From the cell containing the given text, extract its center point as (x, y) coordinate. 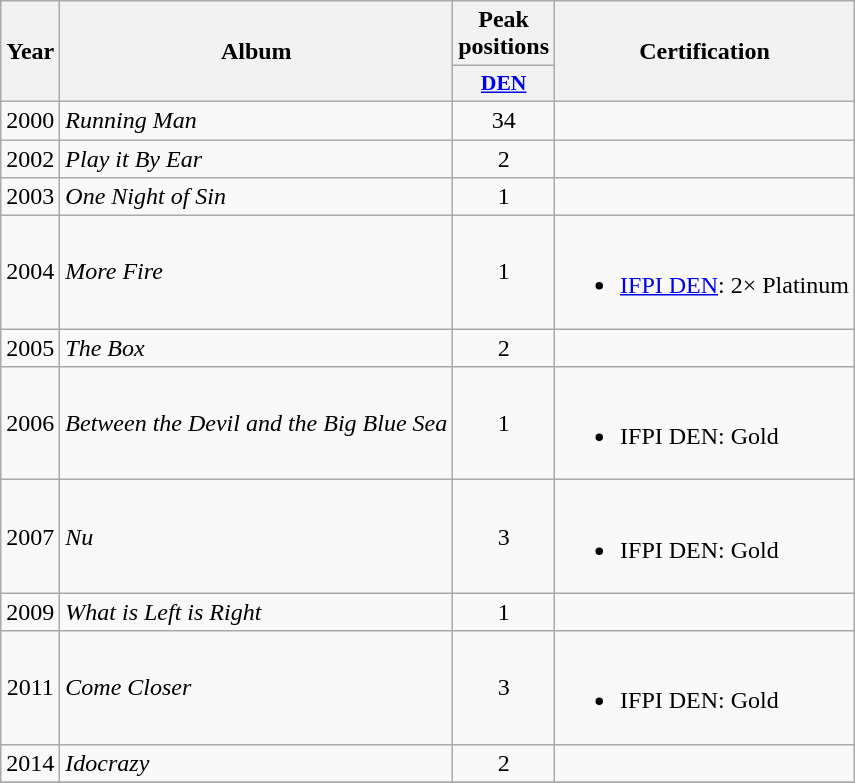
Play it By Ear (256, 159)
2003 (30, 197)
IFPI DEN: 2× Platinum (705, 272)
34 (504, 120)
More Fire (256, 272)
Running Man (256, 120)
2005 (30, 348)
Peak positions (504, 34)
Come Closer (256, 688)
2006 (30, 424)
2007 (30, 536)
2014 (30, 763)
What is Left is Right (256, 612)
Between the Devil and the Big Blue Sea (256, 424)
One Night of Sin (256, 197)
Certification (705, 52)
2000 (30, 120)
Album (256, 52)
2009 (30, 612)
2011 (30, 688)
Year (30, 52)
2002 (30, 159)
DEN (504, 84)
2004 (30, 272)
Idocrazy (256, 763)
The Box (256, 348)
Nu (256, 536)
